Pinpoint the cell where the given text exists, returning its [x, y] midpoint coordinate. 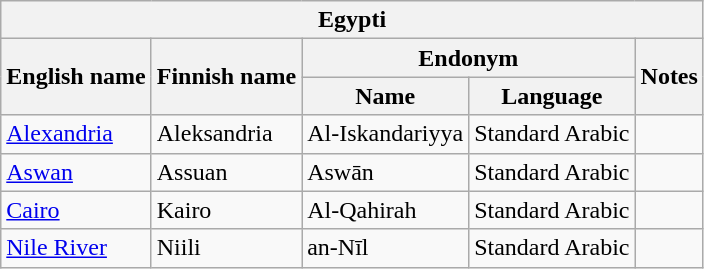
Language [552, 96]
Egypti [352, 20]
Aswān [386, 172]
Finnish name [226, 77]
Notes [669, 77]
Al-Iskandariyya [386, 134]
Name [386, 96]
Alexandria [76, 134]
Kairo [226, 210]
Niili [226, 248]
Cairo [76, 210]
Al-Qahirah [386, 210]
Endonym [468, 58]
Assuan [226, 172]
English name [76, 77]
an-Nīl [386, 248]
Nile River [76, 248]
Aleksandria [226, 134]
Aswan [76, 172]
